Pinpoint the cell where the given text exists, returning its (X, Y) midpoint coordinate. 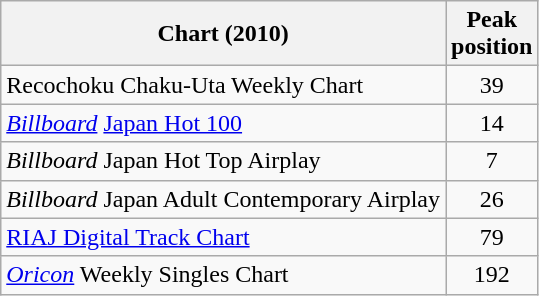
Billboard Japan Hot 100 (224, 123)
RIAJ Digital Track Chart (224, 237)
39 (492, 85)
Billboard Japan Hot Top Airplay (224, 161)
Peakposition (492, 34)
79 (492, 237)
Chart (2010) (224, 34)
Billboard Japan Adult Contemporary Airplay (224, 199)
7 (492, 161)
26 (492, 199)
192 (492, 275)
Recochoku Chaku-Uta Weekly Chart (224, 85)
Oricon Weekly Singles Chart (224, 275)
14 (492, 123)
